For the text-containing cell, return its midpoint in [X, Y] coordinate format. 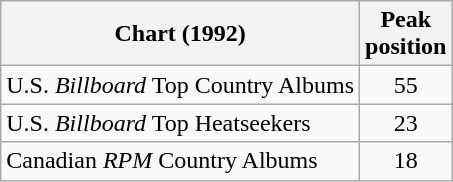
Canadian RPM Country Albums [180, 161]
Chart (1992) [180, 34]
18 [406, 161]
55 [406, 85]
23 [406, 123]
Peakposition [406, 34]
U.S. Billboard Top Heatseekers [180, 123]
U.S. Billboard Top Country Albums [180, 85]
